Locate the cell with the specified text and output its (x, y) center coordinate. 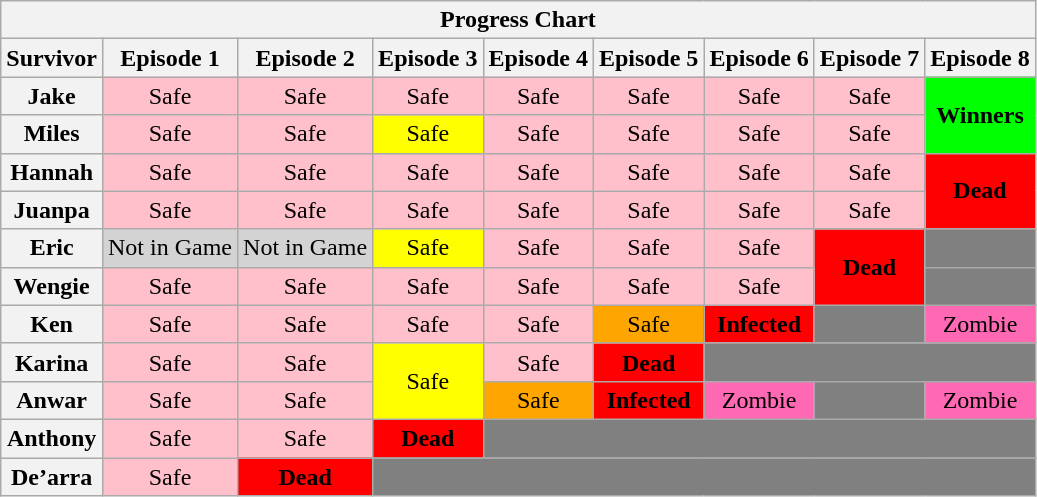
Winners (980, 115)
Miles (52, 134)
De’arra (52, 477)
Wengie (52, 286)
Survivor (52, 58)
Eric (52, 248)
Hannah (52, 172)
Juanpa (52, 210)
Episode 2 (306, 58)
Ken (52, 324)
Episode 4 (538, 58)
Episode 3 (428, 58)
Episode 1 (170, 58)
Karina (52, 362)
Progress Chart (518, 20)
Episode 7 (869, 58)
Anwar (52, 400)
Anthony (52, 438)
Episode 6 (759, 58)
Episode 8 (980, 58)
Episode 5 (648, 58)
Jake (52, 96)
